Return [X, Y] of the center of cell containing provided text 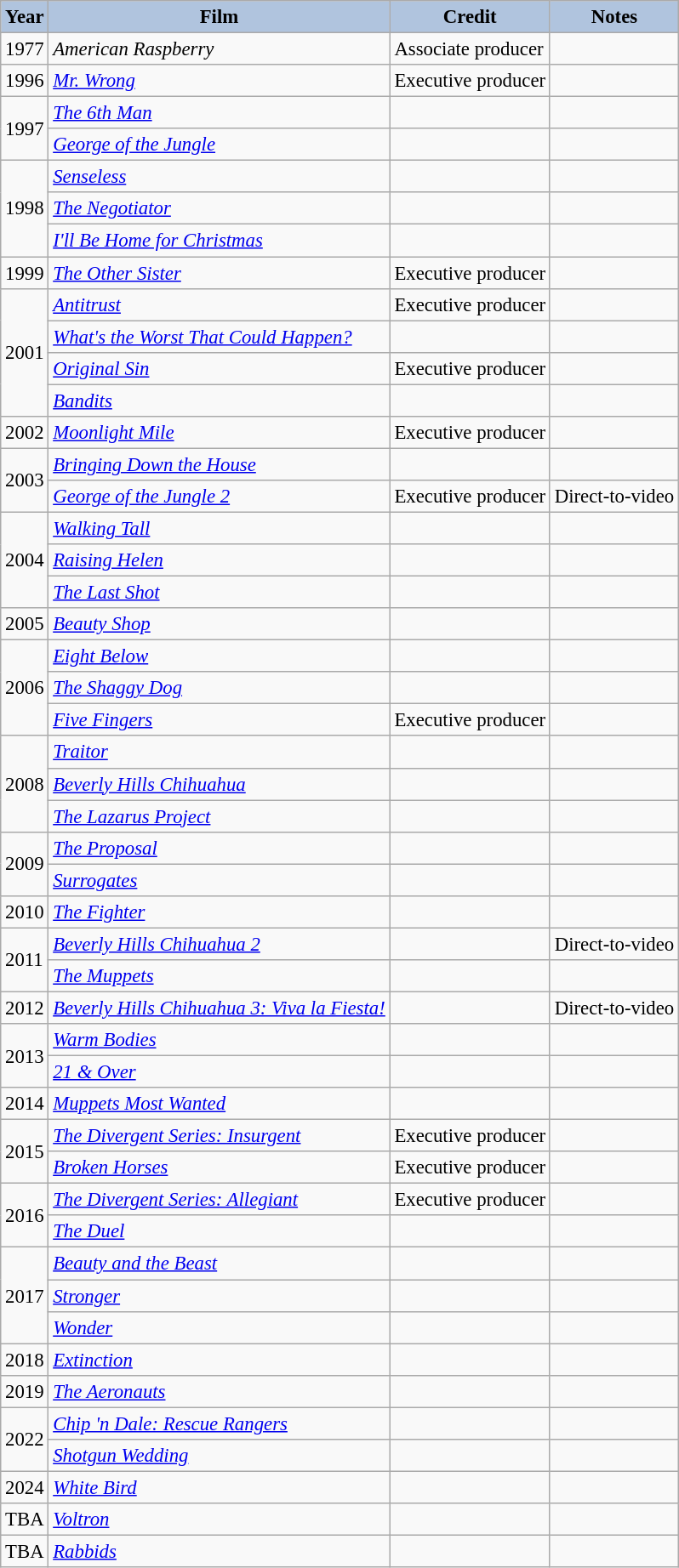
2014 [25, 1104]
Moonlight Mile [220, 433]
2003 [25, 480]
Film [220, 17]
The Divergent Series: Insurgent [220, 1136]
The Last Shot [220, 593]
1997 [25, 129]
The Duel [220, 1232]
Shotgun Wedding [220, 1456]
Eight Below [220, 656]
1999 [25, 273]
Warm Bodies [220, 1040]
2011 [25, 959]
Surrogates [220, 880]
2006 [25, 689]
1998 [25, 209]
Original Sin [220, 368]
The Lazarus Project [220, 816]
Raising Helen [220, 560]
Beverly Hills Chihuahua 2 [220, 944]
2019 [25, 1391]
Mr. Wrong [220, 81]
Beverly Hills Chihuahua [220, 784]
American Raspberry [220, 49]
Beauty Shop [220, 624]
Senseless [220, 177]
The Negotiator [220, 208]
2004 [25, 560]
2022 [25, 1439]
I'll Be Home for Christmas [220, 241]
2015 [25, 1151]
Wonder [220, 1327]
Walking Tall [220, 528]
Notes [614, 17]
What's the Worst That Could Happen? [220, 337]
Five Fingers [220, 720]
Rabbids [220, 1551]
2008 [25, 784]
White Bird [220, 1487]
2017 [25, 1296]
Broken Horses [220, 1167]
George of the Jungle [220, 145]
Associate producer [470, 49]
2016 [25, 1216]
Beverly Hills Chihuahua 3: Viva la Fiesta! [220, 1008]
2024 [25, 1487]
2009 [25, 864]
Extinction [220, 1360]
Chip 'n Dale: Rescue Rangers [220, 1423]
Stronger [220, 1296]
Muppets Most Wanted [220, 1104]
2013 [25, 1056]
Traitor [220, 753]
The Other Sister [220, 273]
Antitrust [220, 304]
2005 [25, 624]
Beauty and the Beast [220, 1264]
Bandits [220, 401]
1977 [25, 49]
Credit [470, 17]
The Divergent Series: Allegiant [220, 1200]
The Shaggy Dog [220, 688]
2002 [25, 433]
Bringing Down the House [220, 464]
The Proposal [220, 848]
The Muppets [220, 976]
1996 [25, 81]
The Aeronauts [220, 1391]
The 6th Man [220, 113]
Year [25, 17]
The Fighter [220, 912]
2001 [25, 352]
2012 [25, 1008]
Voltron [220, 1520]
2018 [25, 1360]
George of the Jungle 2 [220, 497]
2010 [25, 912]
21 & Over [220, 1072]
